Return (X, Y) of the center of cell containing provided text 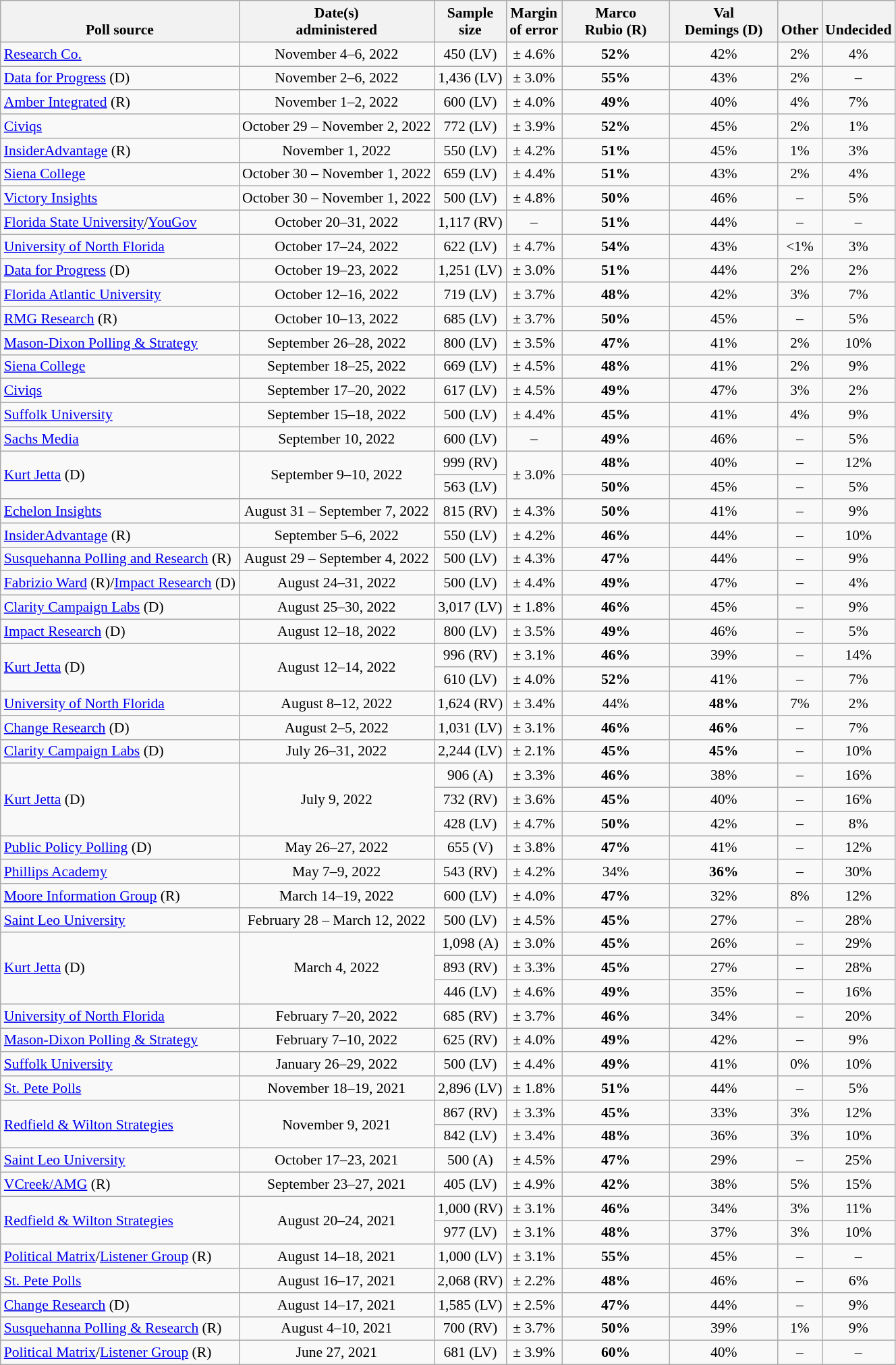
0% (800, 1065)
August 25–30, 2022 (337, 608)
1,000 (RV) (471, 1208)
625 (RV) (471, 1040)
August 14–18, 2021 (337, 1257)
± 2.1% (534, 751)
1,585 (LV) (471, 1305)
610 (LV) (471, 680)
617 (LV) (471, 391)
1,251 (LV) (471, 271)
ValDemings (D) (724, 22)
Phillips Academy (120, 872)
2,068 (RV) (471, 1281)
685 (RV) (471, 1016)
Victory Insights (120, 198)
450 (LV) (471, 54)
November 1, 2022 (337, 151)
906 (A) (471, 776)
November 1–2, 2022 (337, 103)
1,436 (LV) (471, 78)
August 14–17, 2021 (337, 1305)
30% (858, 872)
719 (LV) (471, 295)
August 2–5, 2022 (337, 728)
August 8–12, 2022 (337, 703)
977 (LV) (471, 1233)
428 (LV) (471, 824)
± 3.8% (534, 848)
October 17–24, 2022 (337, 246)
October 12–16, 2022 (337, 295)
Marginof error (534, 22)
15% (858, 1185)
6% (858, 1281)
September 9–10, 2022 (337, 475)
October 17–23, 2021 (337, 1160)
Sachs Media (120, 439)
25% (858, 1160)
1,031 (LV) (471, 728)
June 27, 2021 (337, 1353)
Fabrizio Ward (R)/Impact Research (D) (120, 583)
September 10, 2022 (337, 439)
867 (RV) (471, 1113)
669 (LV) (471, 367)
Research Co. (120, 54)
543 (RV) (471, 872)
November 4–6, 2022 (337, 54)
September 26–28, 2022 (337, 343)
500 (A) (471, 1160)
2,244 (LV) (471, 751)
405 (LV) (471, 1185)
20% (858, 1016)
February 28 – March 12, 2022 (337, 920)
November 2–6, 2022 (337, 78)
893 (RV) (471, 968)
September 18–25, 2022 (337, 367)
October 20–31, 2022 (337, 223)
32% (724, 896)
996 (RV) (471, 655)
± 4.8% (534, 198)
February 7–10, 2022 (337, 1040)
March 4, 2022 (337, 968)
Other (800, 22)
Samplesize (471, 22)
2,896 (LV) (471, 1088)
655 (V) (471, 848)
Echelon Insights (120, 511)
<1% (800, 246)
Susquehanna Polling & Research (R) (120, 1329)
August 24–31, 2022 (337, 583)
14% (858, 655)
October 19–23, 2022 (337, 271)
November 9, 2021 (337, 1125)
999 (RV) (471, 463)
659 (LV) (471, 174)
November 18–19, 2021 (337, 1088)
700 (RV) (471, 1329)
33% (724, 1113)
Florida State University/YouGov (120, 223)
January 26–29, 2022 (337, 1065)
Date(s)administered (337, 22)
± 2.5% (534, 1305)
August 31 – September 7, 2022 (337, 511)
1,098 (A) (471, 944)
622 (LV) (471, 246)
1,624 (RV) (471, 703)
35% (724, 992)
± 2.2% (534, 1281)
October 29 – November 2, 2022 (337, 126)
26% (724, 944)
732 (RV) (471, 800)
July 9, 2022 (337, 799)
May 26–27, 2022 (337, 848)
February 7–20, 2022 (337, 1016)
685 (LV) (471, 319)
60% (615, 1353)
± 4.9% (534, 1185)
August 12–18, 2022 (337, 631)
815 (RV) (471, 511)
August 16–17, 2021 (337, 1281)
Impact Research (D) (120, 631)
March 14–19, 2022 (337, 896)
3,017 (LV) (471, 608)
Moore Information Group (R) (120, 896)
October 10–13, 2022 (337, 319)
11% (858, 1208)
September 5–6, 2022 (337, 535)
September 23–27, 2021 (337, 1185)
54% (615, 246)
563 (LV) (471, 487)
681 (LV) (471, 1353)
September 17–20, 2022 (337, 391)
VCreek/AMG (R) (120, 1185)
Undecided (858, 22)
Public Policy Polling (D) (120, 848)
July 26–31, 2022 (337, 751)
Poll source (120, 22)
August 12–14, 2022 (337, 667)
MarcoRubio (R) (615, 22)
September 15–18, 2022 (337, 415)
August 20–24, 2021 (337, 1221)
37% (724, 1233)
Florida Atlantic University (120, 295)
842 (LV) (471, 1136)
772 (LV) (471, 126)
August 4–10, 2021 (337, 1329)
446 (LV) (471, 992)
Susquehanna Polling and Research (R) (120, 559)
1,000 (LV) (471, 1257)
Amber Integrated (R) (120, 103)
May 7–9, 2022 (337, 872)
± 3.6% (534, 800)
RMG Research (R) (120, 319)
1,117 (RV) (471, 223)
August 29 – September 4, 2022 (337, 559)
